For the text-containing cell, return its midpoint in (X, Y) coordinate format. 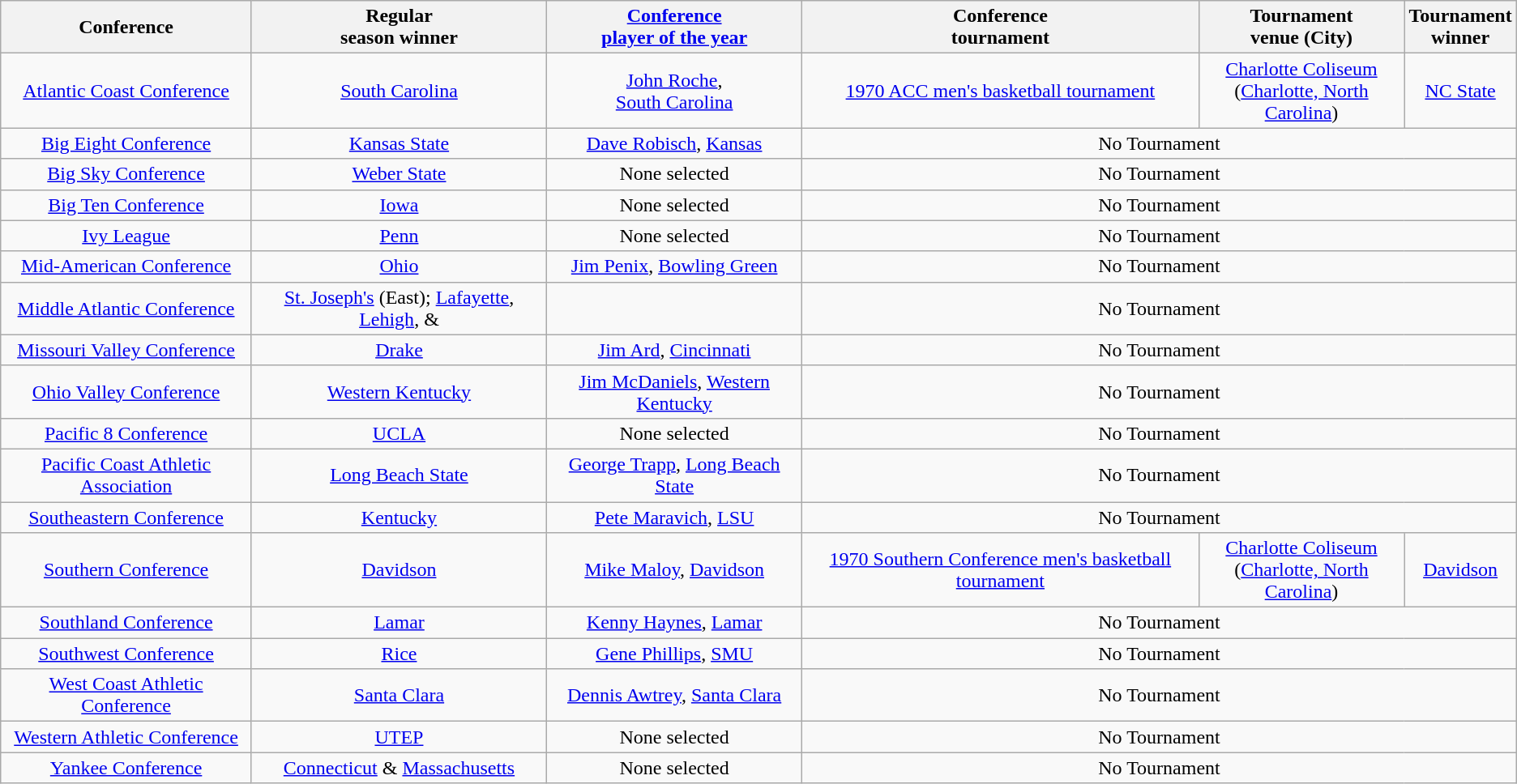
Big Sky Conference (126, 174)
Drake (399, 350)
Iowa (399, 205)
Mid-American Conference (126, 266)
Ohio (399, 266)
John Roche,South Carolina (674, 91)
Jim Penix, Bowling Green (674, 266)
Missouri Valley Conference (126, 350)
Pacific 8 Conference (126, 433)
Weber State (399, 174)
Regular season winner (399, 28)
Kansas State (399, 143)
Dennis Awtrey, Santa Clara (674, 695)
Big Ten Conference (126, 205)
Ivy League (126, 236)
1970 Southern Conference men's basketball tournament (1000, 570)
UTEP (399, 737)
NC State (1460, 91)
Western Athletic Conference (126, 737)
Ohio Valley Conference (126, 392)
Santa Clara (399, 695)
Lamar (399, 623)
Kenny Haynes, Lamar (674, 623)
Pacific Coast Athletic Association (126, 475)
Conference tournament (1000, 28)
Dave Robisch, Kansas (674, 143)
Tournament venue (City) (1301, 28)
Western Kentucky (399, 392)
Long Beach State (399, 475)
Mike Maloy, Davidson (674, 570)
Pete Maravich, LSU (674, 518)
George Trapp, Long Beach State (674, 475)
Tournament winner (1460, 28)
Jim Ard, Cincinnati (674, 350)
West Coast Athletic Conference (126, 695)
Yankee Conference (126, 768)
Kentucky (399, 518)
Big Eight Conference (126, 143)
Gene Phillips, SMU (674, 654)
St. Joseph's (East); Lafayette, Lehigh, & (399, 308)
1970 ACC men's basketball tournament (1000, 91)
Rice (399, 654)
Southeastern Conference (126, 518)
Middle Atlantic Conference (126, 308)
Southland Conference (126, 623)
Conference (126, 28)
South Carolina (399, 91)
Southern Conference (126, 570)
Southwest Conference (126, 654)
Atlantic Coast Conference (126, 91)
Conference player of the year (674, 28)
UCLA (399, 433)
Jim McDaniels, Western Kentucky (674, 392)
Penn (399, 236)
Connecticut & Massachusetts (399, 768)
